Detect which cell encompasses the target text, then output its [x, y] center coordinate. 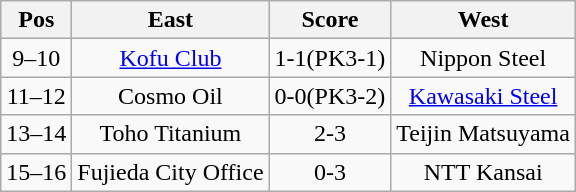
Nippon Steel [484, 58]
Kawasaki Steel [484, 96]
Teijin Matsuyama [484, 134]
0-0(PK3-2) [330, 96]
13–14 [36, 134]
Score [330, 20]
Fujieda City Office [170, 172]
Kofu Club [170, 58]
0-3 [330, 172]
Cosmo Oil [170, 96]
9–10 [36, 58]
East [170, 20]
West [484, 20]
NTT Kansai [484, 172]
2-3 [330, 134]
1-1(PK3-1) [330, 58]
15–16 [36, 172]
11–12 [36, 96]
Toho Titanium [170, 134]
Pos [36, 20]
